Locate the cell with the specified text and output its [x, y] center coordinate. 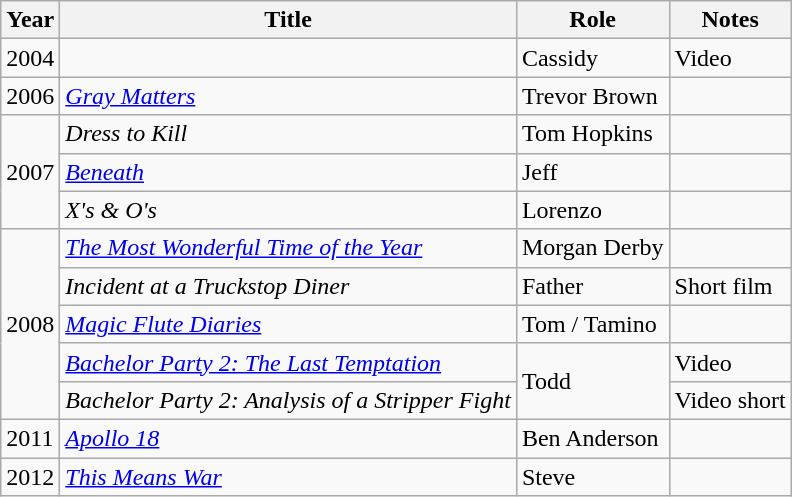
Short film [730, 286]
Role [592, 20]
Dress to Kill [288, 134]
Ben Anderson [592, 438]
Bachelor Party 2: Analysis of a Stripper Fight [288, 400]
Bachelor Party 2: The Last Temptation [288, 362]
Magic Flute Diaries [288, 324]
2011 [30, 438]
2006 [30, 96]
Tom / Tamino [592, 324]
The Most Wonderful Time of the Year [288, 248]
Gray Matters [288, 96]
Cassidy [592, 58]
Beneath [288, 172]
2007 [30, 172]
Notes [730, 20]
Todd [592, 381]
Tom Hopkins [592, 134]
Father [592, 286]
Incident at a Truckstop Diner [288, 286]
Trevor Brown [592, 96]
X's & O's [288, 210]
2008 [30, 324]
Lorenzo [592, 210]
Apollo 18 [288, 438]
Video short [730, 400]
Morgan Derby [592, 248]
Title [288, 20]
Year [30, 20]
Jeff [592, 172]
This Means War [288, 477]
2012 [30, 477]
Steve [592, 477]
2004 [30, 58]
